Locate the cell with the specified text and output its [x, y] center coordinate. 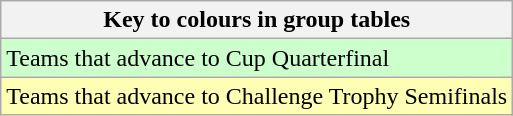
Teams that advance to Cup Quarterfinal [257, 58]
Teams that advance to Challenge Trophy Semifinals [257, 96]
Key to colours in group tables [257, 20]
